Extract the (X, Y) coordinate from the center of the cell holding the provided text.  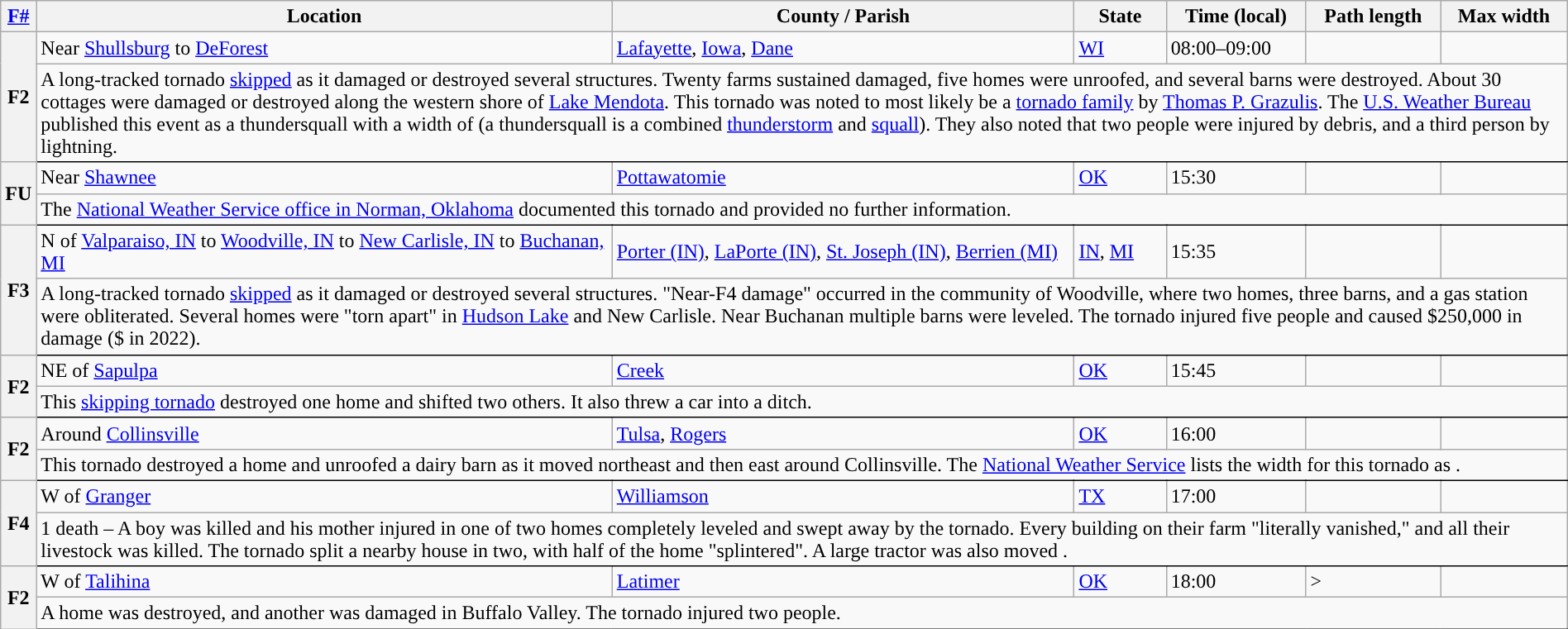
N of Valparaiso, IN to Woodville, IN to New Carlisle, IN to Buchanan, MI (324, 251)
W of Talihina (324, 582)
W of Granger (324, 496)
NE of Sapulpa (324, 370)
Latimer (844, 582)
The National Weather Service office in Norman, Oklahoma documented this tornado and provided no further information. (802, 209)
Near Shullsburg to DeForest (324, 48)
Pottawatomie (844, 178)
F# (18, 17)
16:00 (1236, 433)
TX (1120, 496)
Time (local) (1236, 17)
Path length (1373, 17)
Near Shawnee (324, 178)
Around Collinsville (324, 433)
Lafayette, Iowa, Dane (844, 48)
Creek (844, 370)
> (1373, 582)
Location (324, 17)
County / Parish (844, 17)
Porter (IN), LaPorte (IN), St. Joseph (IN), Berrien (MI) (844, 251)
15:45 (1236, 370)
15:30 (1236, 178)
IN, MI (1120, 251)
Williamson (844, 496)
F4 (18, 522)
This skipping tornado destroyed one home and shifted two others. It also threw a car into a ditch. (802, 402)
A home was destroyed, and another was damaged in Buffalo Valley. The tornado injured two people. (802, 613)
17:00 (1236, 496)
15:35 (1236, 251)
WI (1120, 48)
18:00 (1236, 582)
State (1120, 17)
Max width (1503, 17)
FU (18, 193)
Tulsa, Rogers (844, 433)
F3 (18, 289)
08:00–09:00 (1236, 48)
